Return the [X, Y] coordinate for the center point of the cell that contains the specified text.  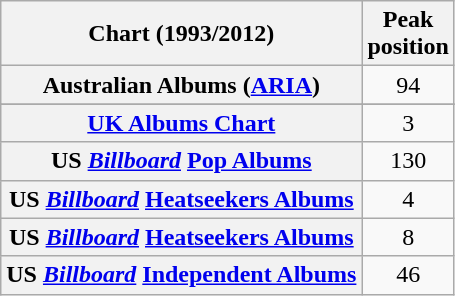
Australian Albums (ARIA) [182, 85]
US Billboard Pop Albums [182, 161]
130 [408, 161]
8 [408, 237]
US Billboard Independent Albums [182, 275]
Peakposition [408, 34]
Chart (1993/2012) [182, 34]
3 [408, 123]
46 [408, 275]
UK Albums Chart [182, 123]
94 [408, 85]
4 [408, 199]
